Provide the [x, y] coordinate of the cell's center where the given text is located.  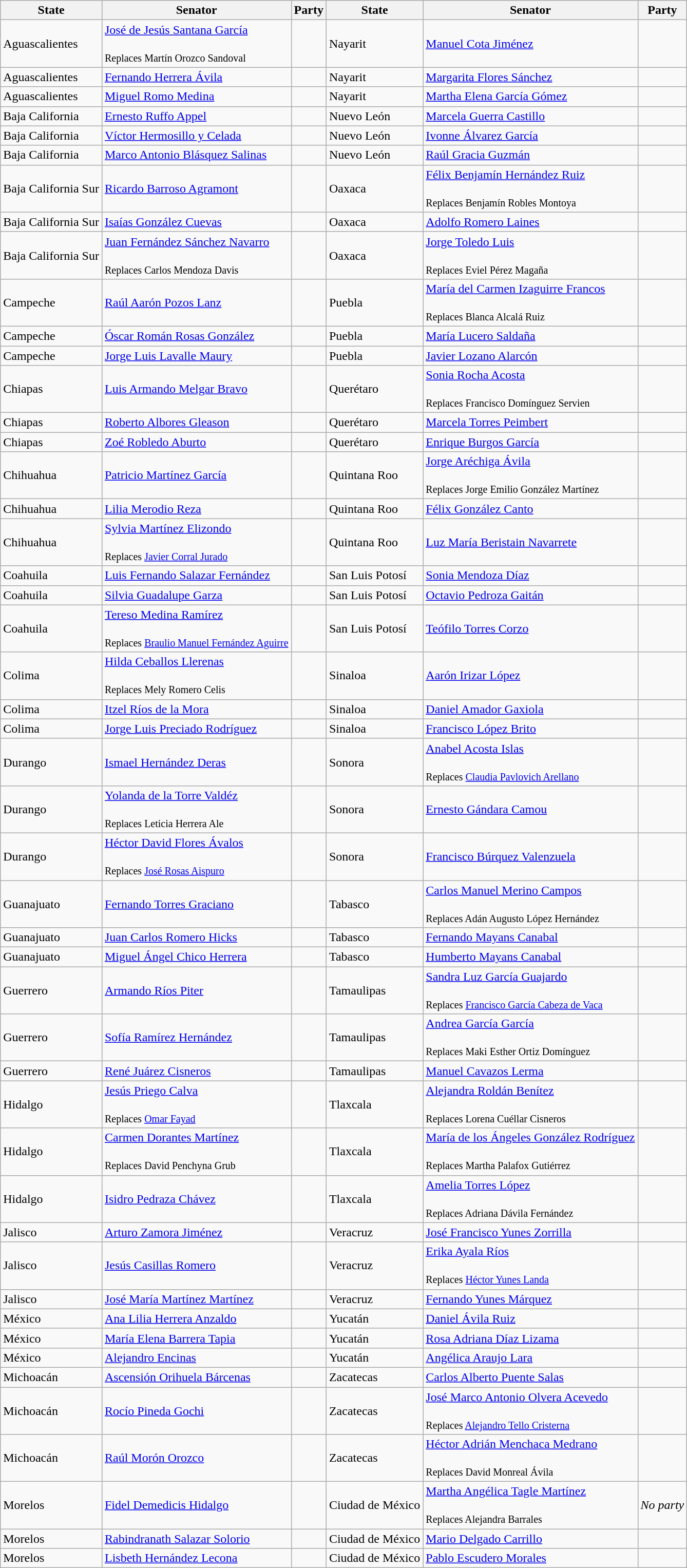
Carlos Manuel Merino CamposReplaces Adán Augusto López Hernández [530, 904]
Héctor Adrián Menchaca MedranoReplaces David Monreal Ávila [530, 1458]
Sonia Rocha AcostaReplaces Francisco Domínguez Servien [530, 389]
Alejandro Encinas [196, 1357]
Félix Benjamín Hernández RuizReplaces Benjamín Robles Montoya [530, 188]
Miguel Ángel Chico Herrera [196, 957]
Lilia Merodio Reza [196, 509]
Humberto Mayans Canabal [530, 957]
Patricio Martínez García [196, 475]
José María Martínez Martínez [196, 1299]
Mario Delgado Carrillo [530, 1539]
Luis Armando Melgar Bravo [196, 389]
Daniel Ávila Ruiz [530, 1318]
Marcela Guerra Castillo [530, 116]
Marcela Torres Peimbert [530, 423]
Anabel Acosta IslasReplaces Claudia Pavlovich Arellano [530, 762]
Luz María Beristain Navarrete [530, 542]
Isaías González Cuevas [196, 222]
Luis Fernando Salazar Fernández [196, 576]
No party [662, 1505]
Margarita Flores Sánchez [530, 77]
Jorge Luis Lavalle Maury [196, 356]
Raúl Aarón Pozos Lanz [196, 302]
Carlos Alberto Puente Salas [530, 1377]
Erika Ayala RíosReplaces Héctor Yunes Landa [530, 1266]
Ismael Hernández Deras [196, 762]
Rocío Pineda Gochi [196, 1411]
María del Carmen Izaguirre FrancosReplaces Blanca Alcalá Ruiz [530, 302]
Daniel Amador Gaxiola [530, 709]
Armando Ríos Piter [196, 990]
Ernesto Ruffo Appel [196, 116]
Hilda Ceballos LlerenasReplaces Mely Romero Celis [196, 676]
Jorge Luis Preciado Rodríguez [196, 729]
Fernando Torres Graciano [196, 904]
Pablo Escudero Morales [530, 1558]
Jesús Casillas Romero [196, 1266]
Raúl Morón Orozco [196, 1458]
Juan Carlos Romero Hicks [196, 938]
Rosa Adriana Díaz Lizama [530, 1338]
José Marco Antonio Olvera AcevedoReplaces Alejandro Tello Cristerna [530, 1411]
Octavio Pedroza Gaitán [530, 595]
Félix González Canto [530, 509]
José Francisco Yunes Zorrilla [530, 1232]
Manuel Cavazos Lerma [530, 1071]
Ricardo Barroso Agramont [196, 188]
René Juárez Cisneros [196, 1071]
Marco Antonio Blásquez Salinas [196, 155]
Roberto Albores Gleason [196, 423]
Martha Elena García Gómez [530, 97]
Isidro Pedraza Chávez [196, 1199]
Alejandra Roldán BenítezReplaces Lorena Cuéllar Cisneros [530, 1104]
Carmen Dorantes MartínezReplaces David Penchyna Grub [196, 1152]
María Elena Barrera Tapia [196, 1338]
Ascensión Orihuela Bárcenas [196, 1377]
Lisbeth Hernández Lecona [196, 1558]
Javier Lozano Alarcón [530, 356]
Francisco López Brito [530, 729]
Tereso Medina RamírezReplaces Braulio Manuel Fernández Aguirre [196, 628]
Miguel Romo Medina [196, 97]
Silvia Guadalupe Garza [196, 595]
Sylvia Martínez ElizondoReplaces Javier Corral Jurado [196, 542]
Fernando Mayans Canabal [530, 938]
Yolanda de la Torre ValdézReplaces Leticia Herrera Ale [196, 809]
Jorge Aréchiga ÁvilaReplaces Jorge Emilio González Martínez [530, 475]
Zoé Robledo Aburto [196, 442]
Rabindranath Salazar Solorio [196, 1539]
Angélica Araujo Lara [530, 1357]
Ana Lilia Herrera Anzaldo [196, 1318]
Fernando Yunes Márquez [530, 1299]
Héctor David Flores ÁvalosReplaces José Rosas Aispuro [196, 856]
Sonia Mendoza Díaz [530, 576]
Fidel Demedicis Hidalgo [196, 1505]
Amelia Torres LópezReplaces Adriana Dávila Fernández [530, 1199]
Andrea García GarcíaReplaces Maki Esther Ortiz Domínguez [530, 1038]
Jorge Toledo LuisReplaces Eviel Pérez Magaña [530, 255]
Juan Fernández Sánchez NavarroReplaces Carlos Mendoza Davis [196, 255]
María Lucero Saldaña [530, 336]
Ivonne Álvarez García [530, 136]
Enrique Burgos García [530, 442]
Martha Angélica Tagle MartínezReplaces Alejandra Barrales [530, 1505]
Ernesto Gándara Camou [530, 809]
Óscar Román Rosas González [196, 336]
Manuel Cota Jiménez [530, 44]
Raúl Gracia Guzmán [530, 155]
José de Jesús Santana GarcíaReplaces Martín Orozco Sandoval [196, 44]
Sandra Luz García GuajardoReplaces Francisco García Cabeza de Vaca [530, 990]
Sofía Ramírez Hernández [196, 1038]
Aarón Irizar López [530, 676]
Itzel Ríos de la Mora [196, 709]
Adolfo Romero Laines [530, 222]
Arturo Zamora Jiménez [196, 1232]
Víctor Hermosillo y Celada [196, 136]
Teófilo Torres Corzo [530, 628]
María de los Ángeles González RodríguezReplaces Martha Palafox Gutiérrez [530, 1152]
Jesús Priego CalvaReplaces Omar Fayad [196, 1104]
Francisco Búrquez Valenzuela [530, 856]
Fernando Herrera Ávila [196, 77]
